For the text-containing cell, return its midpoint in [x, y] coordinate format. 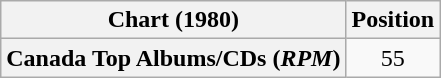
Canada Top Albums/CDs (RPM) [174, 58]
55 [393, 58]
Chart (1980) [174, 20]
Position [393, 20]
